Determine the (x, y) coordinate at the center of the cell enclosing the given text.  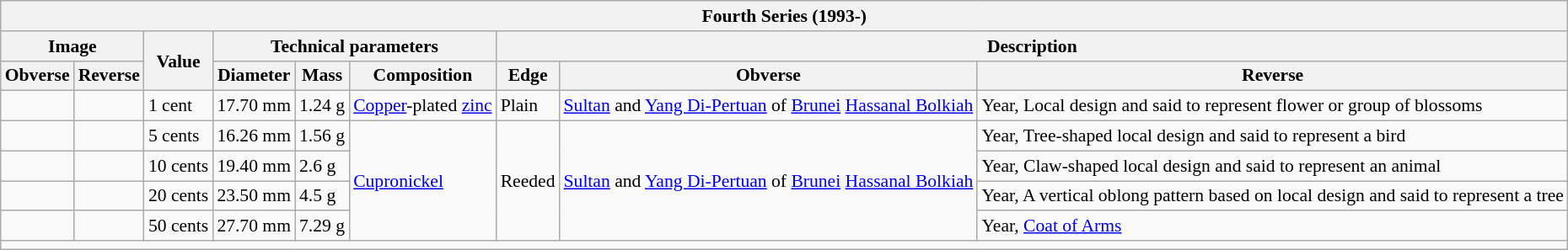
Technical parameters (354, 46)
16.26 mm (254, 136)
Year, A vertical oblong pattern based on local design and said to represent a tree (1273, 196)
17.70 mm (254, 106)
Edge (528, 76)
10 cents (179, 166)
Diameter (254, 76)
4.5 g (322, 196)
Year, Claw-shaped local design and said to represent an animal (1273, 166)
7.29 g (322, 226)
Fourth Series (1993-) (784, 16)
23.50 mm (254, 196)
Year, Tree-shaped local design and said to represent a bird (1273, 136)
Composition (423, 76)
Reeded (528, 181)
20 cents (179, 196)
50 cents (179, 226)
Value (179, 61)
Cupronickel (423, 181)
27.70 mm (254, 226)
19.40 mm (254, 166)
Description (1032, 46)
1 cent (179, 106)
Plain (528, 106)
5 cents (179, 136)
Copper-plated zinc (423, 106)
2.6 g (322, 166)
Mass (322, 76)
1.56 g (322, 136)
Image (72, 46)
Year, Coat of Arms (1273, 226)
1.24 g (322, 106)
Year, Local design and said to represent flower or group of blossoms (1273, 106)
